Find where the given text appears and provide that cell's center as [X, Y] coordinate. 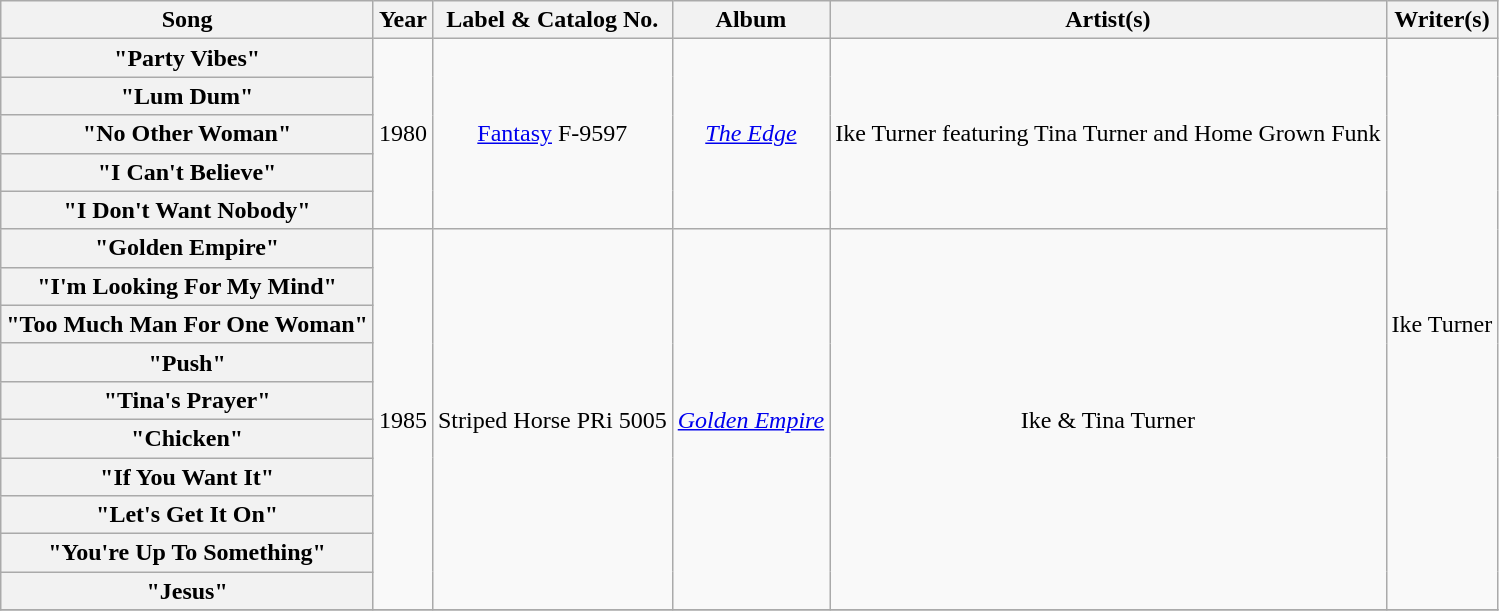
Golden Empire [750, 420]
"No Other Woman" [188, 134]
"If You Want It" [188, 477]
"I'm Looking For My Mind" [188, 286]
"I Don't Want Nobody" [188, 210]
"Lum Dum" [188, 96]
The Edge [750, 134]
"Tina's Prayer" [188, 400]
"Party Vibes" [188, 58]
Ike & Tina Turner [1108, 420]
Album [750, 20]
Artist(s) [1108, 20]
Writer(s) [1442, 20]
"Push" [188, 362]
"Let's Get It On" [188, 515]
Song [188, 20]
"Chicken" [188, 438]
1985 [402, 420]
Year [402, 20]
Striped Horse PRi 5005 [552, 420]
"Too Much Man For One Woman" [188, 324]
"You're Up To Something" [188, 553]
Ike Turner [1442, 324]
Label & Catalog No. [552, 20]
1980 [402, 134]
"Jesus" [188, 591]
Fantasy F-9597 [552, 134]
"Golden Empire" [188, 248]
"I Can't Believe" [188, 172]
Ike Turner featuring Tina Turner and Home Grown Funk [1108, 134]
